Determine the (X, Y) coordinate at the center of the cell enclosing the given text.  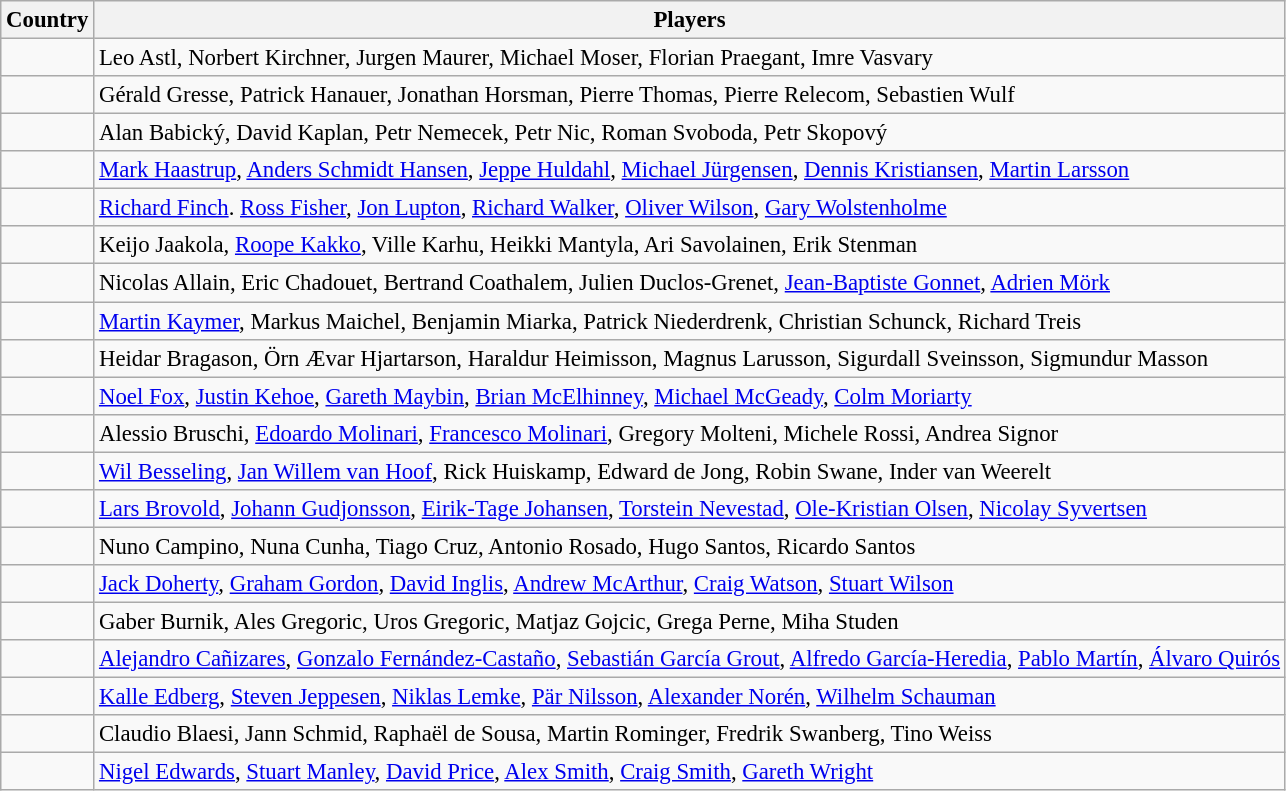
Claudio Blaesi, Jann Schmid, Raphaël de Sousa, Martin Rominger, Fredrik Swanberg, Tino Weiss (690, 734)
Martin Kaymer, Markus Maichel, Benjamin Miarka, Patrick Niederdrenk, Christian Schunck, Richard Treis (690, 321)
Alessio Bruschi, Edoardo Molinari, Francesco Molinari, Gregory Molteni, Michele Rossi, Andrea Signor (690, 433)
Players (690, 20)
Keijo Jaakola, Roope Kakko, Ville Karhu, Heikki Mantyla, Ari Savolainen, Erik Stenman (690, 245)
Nuno Campino, Nuna Cunha, Tiago Cruz, Antonio Rosado, Hugo Santos, Ricardo Santos (690, 546)
Gérald Gresse, Patrick Hanauer, Jonathan Horsman, Pierre Thomas, Pierre Relecom, Sebastien Wulf (690, 95)
Wil Besseling, Jan Willem van Hoof, Rick Huiskamp, Edward de Jong, Robin Swane, Inder van Weerelt (690, 471)
Nicolas Allain, Eric Chadouet, Bertrand Coathalem, Julien Duclos-Grenet, Jean-Baptiste Gonnet, Adrien Mörk (690, 283)
Mark Haastrup, Anders Schmidt Hansen, Jeppe Huldahl, Michael Jürgensen, Dennis Kristiansen, Martin Larsson (690, 170)
Lars Brovold, Johann Gudjonsson, Eirik-Tage Johansen, Torstein Nevestad, Ole-Kristian Olsen, Nicolay Syvertsen (690, 509)
Nigel Edwards, Stuart Manley, David Price, Alex Smith, Craig Smith, Gareth Wright (690, 772)
Alan Babický, David Kaplan, Petr Nemecek, Petr Nic, Roman Svoboda, Petr Skopový (690, 133)
Gaber Burnik, Ales Gregoric, Uros Gregoric, Matjaz Gojcic, Grega Perne, Miha Studen (690, 621)
Kalle Edberg, Steven Jeppesen, Niklas Lemke, Pär Nilsson, Alexander Norén, Wilhelm Schauman (690, 697)
Jack Doherty, Graham Gordon, David Inglis, Andrew McArthur, Craig Watson, Stuart Wilson (690, 584)
Heidar Bragason, Örn Ævar Hjartarson, Haraldur Heimisson, Magnus Larusson, Sigurdall Sveinsson, Sigmundur Masson (690, 358)
Richard Finch. Ross Fisher, Jon Lupton, Richard Walker, Oliver Wilson, Gary Wolstenholme (690, 208)
Leo Astl, Norbert Kirchner, Jurgen Maurer, Michael Moser, Florian Praegant, Imre Vasvary (690, 58)
Noel Fox, Justin Kehoe, Gareth Maybin, Brian McElhinney, Michael McGeady, Colm Moriarty (690, 396)
Alejandro Cañizares, Gonzalo Fernández-Castaño, Sebastián García Grout, Alfredo García-Heredia, Pablo Martín, Álvaro Quirós (690, 659)
Country (48, 20)
